From the cell containing the given text, extract its center point as (x, y) coordinate. 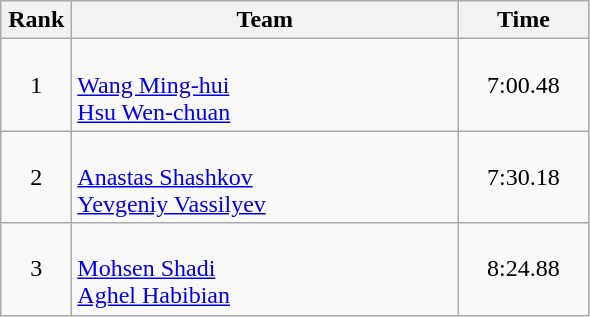
Team (265, 20)
Anastas ShashkovYevgeniy Vassilyev (265, 177)
Wang Ming-huiHsu Wen-chuan (265, 85)
3 (36, 269)
Mohsen ShadiAghel Habibian (265, 269)
7:30.18 (524, 177)
1 (36, 85)
Rank (36, 20)
7:00.48 (524, 85)
Time (524, 20)
2 (36, 177)
8:24.88 (524, 269)
